Locate the cell with the specified text and output its [x, y] center coordinate. 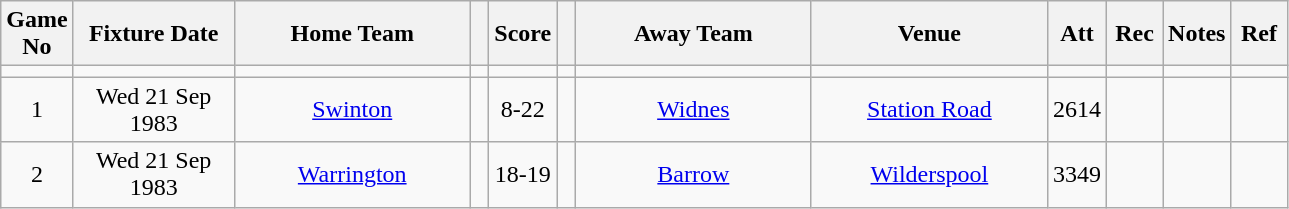
Game No [37, 34]
8-22 [523, 110]
18-19 [523, 174]
Venue [929, 34]
3349 [1076, 174]
1 [37, 110]
2 [37, 174]
Station Road [929, 110]
Fixture Date [154, 34]
Ref [1259, 34]
Widnes [693, 110]
Notes [1197, 34]
Barrow [693, 174]
Home Team [352, 34]
Away Team [693, 34]
Score [523, 34]
Swinton [352, 110]
Rec [1135, 34]
2614 [1076, 110]
Wilderspool [929, 174]
Warrington [352, 174]
Att [1076, 34]
